Return the [X, Y] coordinate for the center point of the cell that contains the specified text.  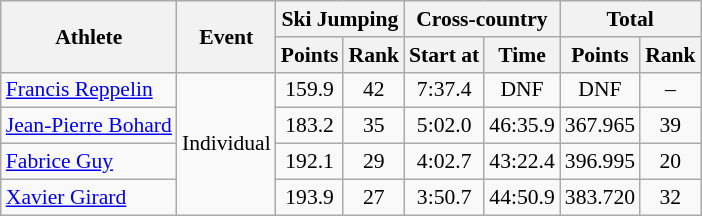
Event [226, 36]
192.1 [310, 162]
39 [670, 126]
159.9 [310, 90]
396.995 [600, 162]
3:50.7 [444, 197]
43:22.4 [522, 162]
29 [374, 162]
Time [522, 55]
42 [374, 90]
Individual [226, 143]
4:02.7 [444, 162]
46:35.9 [522, 126]
Start at [444, 55]
35 [374, 126]
Jean-Pierre Bohard [89, 126]
Xavier Girard [89, 197]
– [670, 90]
Athlete [89, 36]
44:50.9 [522, 197]
20 [670, 162]
383.720 [600, 197]
Cross-country [482, 19]
32 [670, 197]
27 [374, 197]
Francis Reppelin [89, 90]
7:37.4 [444, 90]
183.2 [310, 126]
Fabrice Guy [89, 162]
193.9 [310, 197]
Ski Jumping [340, 19]
Total [630, 19]
367.965 [600, 126]
5:02.0 [444, 126]
